Return (X, Y) of the center of cell containing provided text 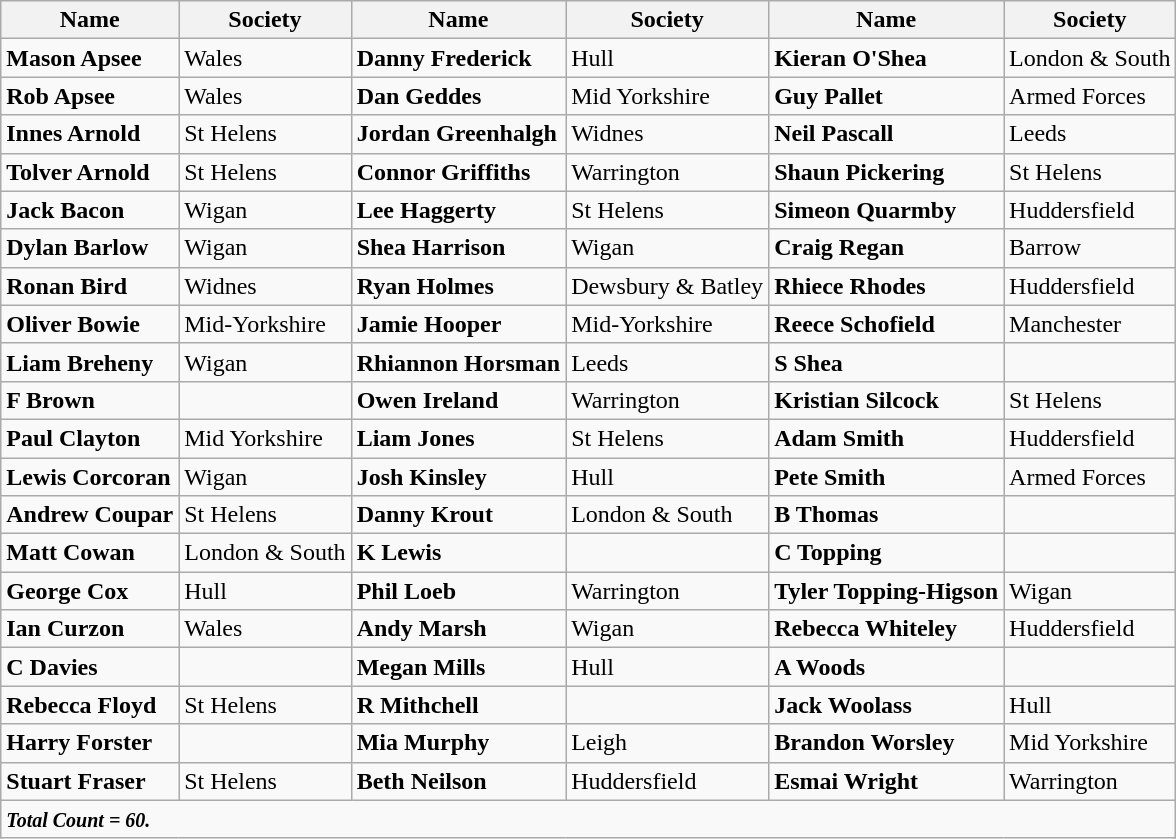
Jack Bacon (90, 210)
F Brown (90, 400)
Jamie Hooper (458, 324)
Leigh (668, 743)
Innes Arnold (90, 134)
Total Count = 60. (588, 819)
Beth Neilson (458, 781)
R Mithchell (458, 705)
K Lewis (458, 553)
Jack Woolass (886, 705)
Shaun Pickering (886, 172)
George Cox (90, 591)
Rebecca Floyd (90, 705)
B Thomas (886, 515)
Megan Mills (458, 667)
Simeon Quarmby (886, 210)
Craig Regan (886, 248)
Tyler Topping-Higson (886, 591)
Mason Apsee (90, 58)
Danny Krout (458, 515)
Danny Frederick (458, 58)
Andrew Coupar (90, 515)
Neil Pascall (886, 134)
C Topping (886, 553)
Dylan Barlow (90, 248)
Dewsbury & Batley (668, 286)
Kieran O'Shea (886, 58)
Lee Haggerty (458, 210)
Kristian Silcock (886, 400)
Guy Pallet (886, 96)
Tolver Arnold (90, 172)
Pete Smith (886, 477)
Jordan Greenhalgh (458, 134)
Rhiece Rhodes (886, 286)
C Davies (90, 667)
Josh Kinsley (458, 477)
Liam Jones (458, 438)
Adam Smith (886, 438)
Rhiannon Horsman (458, 362)
Mia Murphy (458, 743)
A Woods (886, 667)
Rob Apsee (90, 96)
Ryan Holmes (458, 286)
Dan Geddes (458, 96)
Matt Cowan (90, 553)
Phil Loeb (458, 591)
Harry Forster (90, 743)
Brandon Worsley (886, 743)
Andy Marsh (458, 629)
Ronan Bird (90, 286)
Owen Ireland (458, 400)
Ian Curzon (90, 629)
Manchester (1090, 324)
Liam Breheny (90, 362)
Esmai Wright (886, 781)
S Shea (886, 362)
Lewis Corcoran (90, 477)
Shea Harrison (458, 248)
Rebecca Whiteley (886, 629)
Stuart Fraser (90, 781)
Connor Griffiths (458, 172)
Paul Clayton (90, 438)
Barrow (1090, 248)
Reece Schofield (886, 324)
Oliver Bowie (90, 324)
